Return the [X, Y] coordinate for the center point of the cell that contains the specified text.  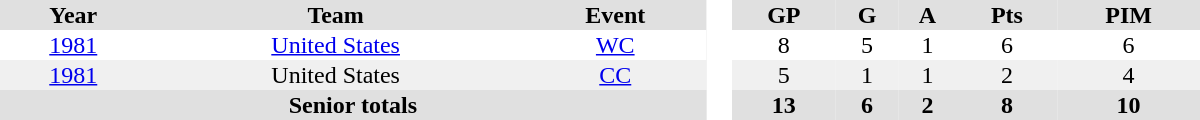
Senior totals [353, 105]
WC [616, 45]
GP [784, 15]
Year [74, 15]
4 [1128, 75]
Team [336, 15]
Pts [1008, 15]
10 [1128, 105]
13 [784, 105]
PIM [1128, 15]
G [867, 15]
CC [616, 75]
Event [616, 15]
A [927, 15]
